Determine the [x, y] coordinate at the center of the cell enclosing the given text.  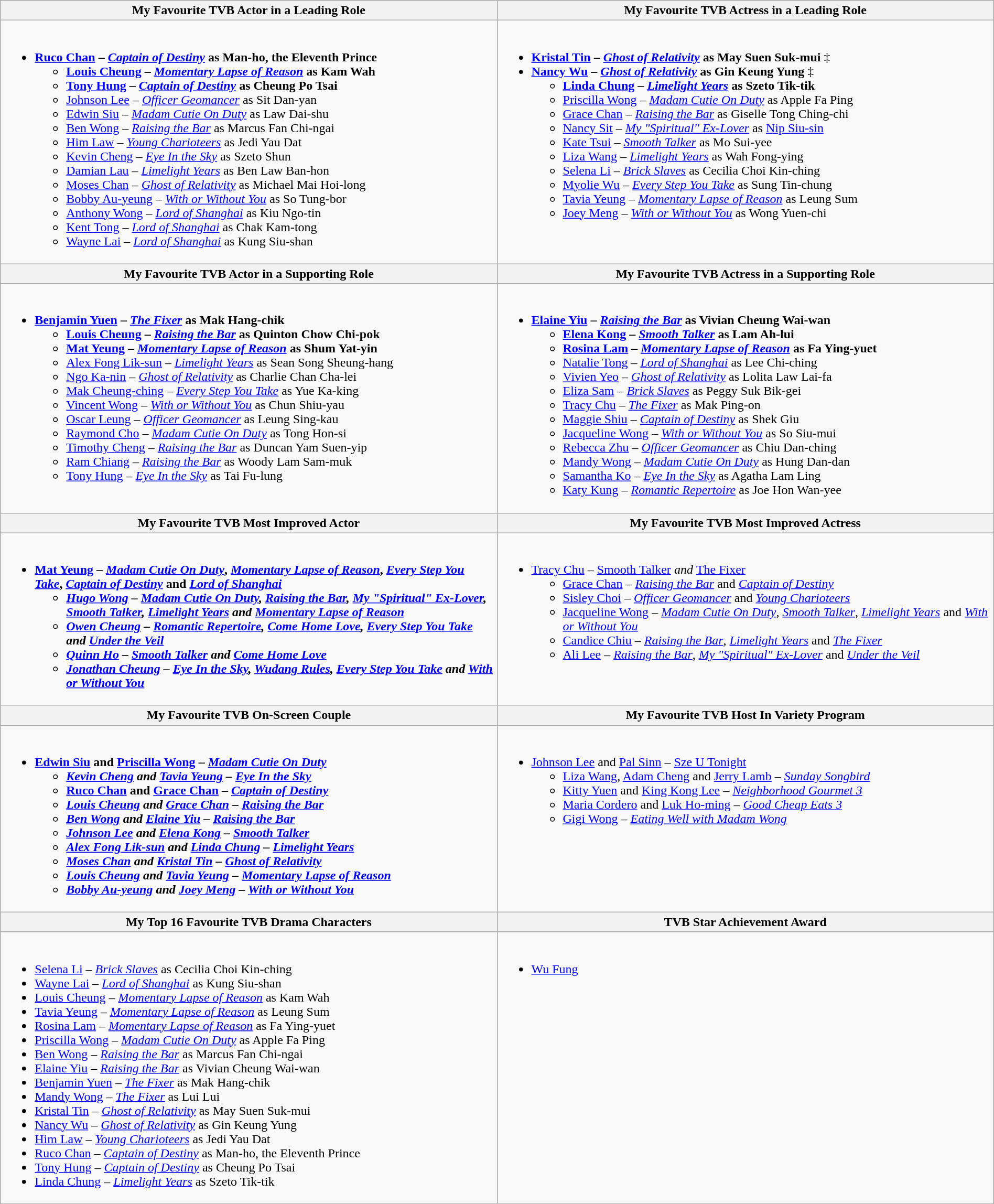
My Favourite TVB Actor in a Supporting Role [248, 274]
My Favourite TVB Most Improved Actress [745, 523]
My Favourite TVB Actress in a Leading Role [745, 10]
My Favourite TVB On-Screen Couple [248, 715]
My Favourite TVB Actress in a Supporting Role [745, 274]
TVB Star Achievement Award [745, 922]
My Favourite TVB Actor in a Leading Role [248, 10]
My Top 16 Favourite TVB Drama Characters [248, 922]
My Favourite TVB Most Improved Actor [248, 523]
My Favourite TVB Host In Variety Program [745, 715]
Wu Fung [745, 1068]
